Return the [X, Y] coordinate for the center point of the cell that contains the specified text.  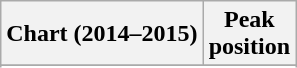
Chart (2014–2015) [102, 34]
Peakposition [249, 34]
